Output the (x, y) coordinate of the center of the cell containing the given text.  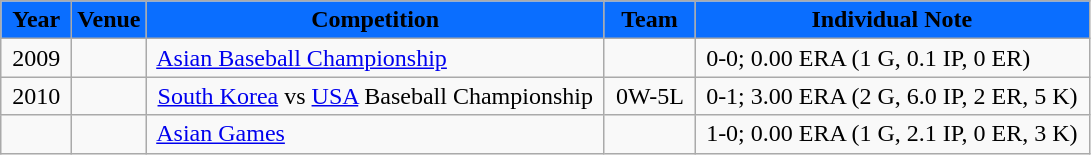
Venue (109, 20)
0-0; 0.00 ERA (1 G, 0.1 IP, 0 ER) (892, 58)
Year (36, 20)
Asian Games (375, 134)
Team (649, 20)
2010 (36, 96)
Competition (375, 20)
0W-5L (649, 96)
0-1; 3.00 ERA (2 G, 6.0 IP, 2 ER, 5 K) (892, 96)
Individual Note (892, 20)
1-0; 0.00 ERA (1 G, 2.1 IP, 0 ER, 3 K) (892, 134)
South Korea vs USA Baseball Championship (375, 96)
2009 (36, 58)
Asian Baseball Championship (375, 58)
